Locate the cell with the specified text and output its (X, Y) center coordinate. 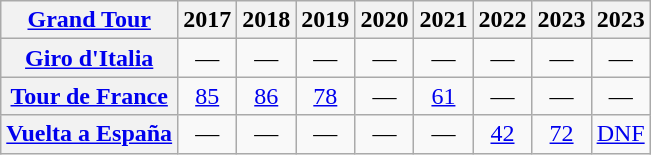
DNF (620, 134)
61 (444, 96)
2020 (384, 20)
2021 (444, 20)
Giro d'Italia (90, 58)
86 (266, 96)
Tour de France (90, 96)
2017 (208, 20)
78 (326, 96)
Grand Tour (90, 20)
2019 (326, 20)
72 (562, 134)
2018 (266, 20)
42 (502, 134)
Vuelta a España (90, 134)
85 (208, 96)
2022 (502, 20)
